For the text-containing cell, return its midpoint in [x, y] coordinate format. 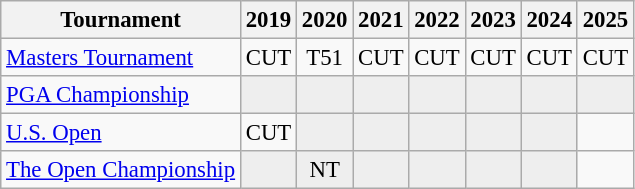
T51 [325, 58]
U.S. Open [121, 133]
Masters Tournament [121, 58]
The Open Championship [121, 170]
2023 [493, 20]
2025 [605, 20]
2020 [325, 20]
Tournament [121, 20]
2019 [268, 20]
PGA Championship [121, 95]
2022 [437, 20]
NT [325, 170]
2021 [381, 20]
2024 [549, 20]
